Determine the (x, y) coordinate at the center of the cell enclosing the given text.  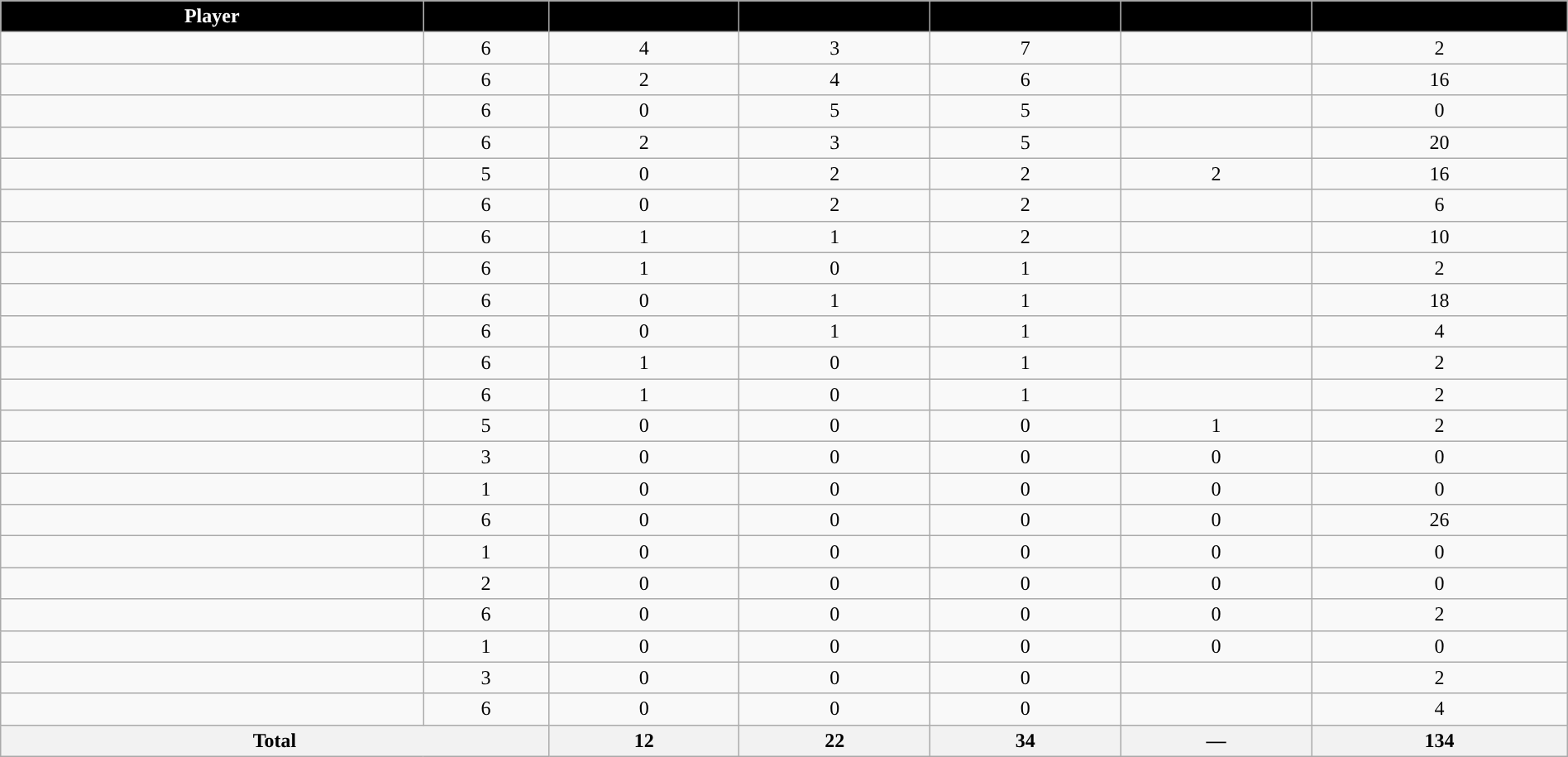
Total (275, 740)
20 (1440, 142)
10 (1440, 237)
18 (1440, 299)
34 (1025, 740)
7 (1025, 48)
— (1216, 740)
134 (1440, 740)
26 (1440, 520)
Player (212, 17)
12 (643, 740)
22 (835, 740)
